Identify which cell holds the provided text, then report its [x, y] central coordinate. 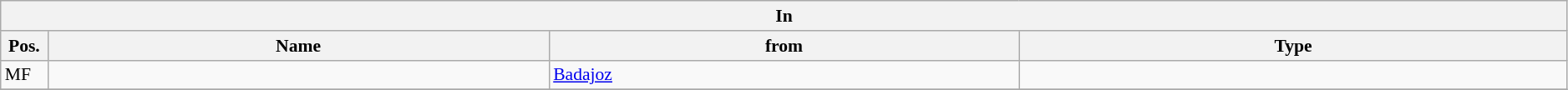
Name [298, 46]
MF [24, 75]
from [784, 46]
In [784, 16]
Badajoz [784, 75]
Type [1293, 46]
Pos. [24, 46]
